Capture the cell that displays the provided text and extract its (X, Y) central coordinate. 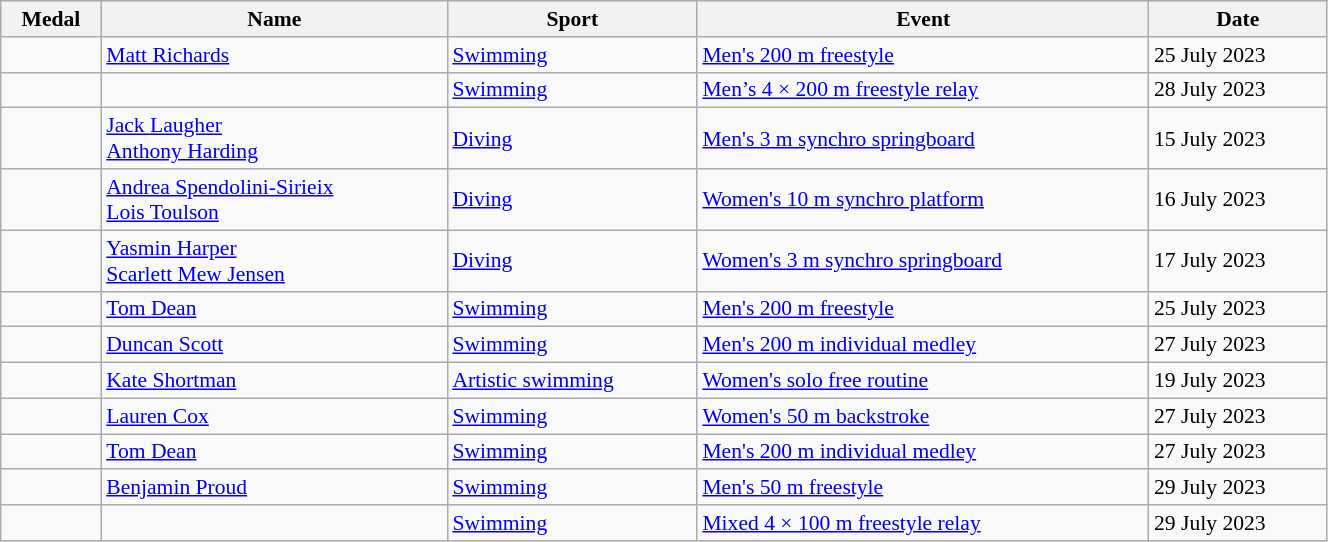
Sport (572, 19)
15 July 2023 (1238, 138)
28 July 2023 (1238, 90)
Women's 10 m synchro platform (923, 200)
16 July 2023 (1238, 200)
Women's solo free routine (923, 381)
Women's 3 m synchro springboard (923, 260)
Men's 3 m synchro springboard (923, 138)
Men’s 4 × 200 m freestyle relay (923, 90)
Andrea Spendolini-SirieixLois Toulson (274, 200)
Artistic swimming (572, 381)
Benjamin Proud (274, 488)
Yasmin HarperScarlett Mew Jensen (274, 260)
Matt Richards (274, 55)
Mixed 4 × 100 m freestyle relay (923, 523)
19 July 2023 (1238, 381)
Lauren Cox (274, 416)
Event (923, 19)
Name (274, 19)
17 July 2023 (1238, 260)
Jack LaugherAnthony Harding (274, 138)
Men's 50 m freestyle (923, 488)
Women's 50 m backstroke (923, 416)
Date (1238, 19)
Duncan Scott (274, 345)
Medal (51, 19)
Kate Shortman (274, 381)
